From the cell containing the given text, extract its center point as [X, Y] coordinate. 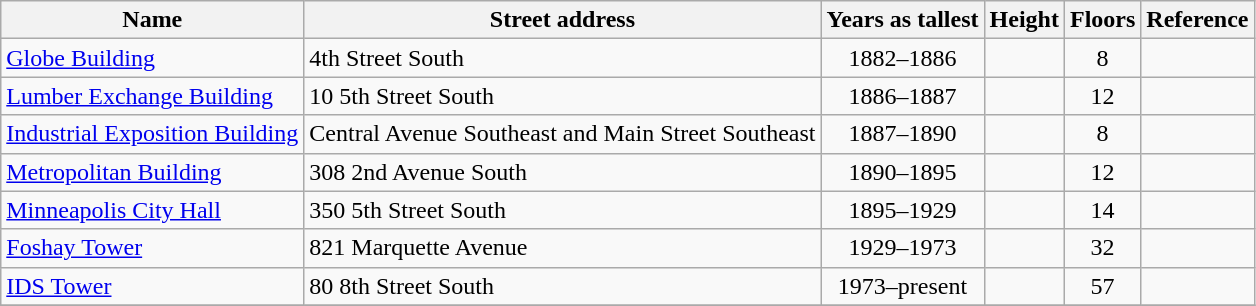
Years as tallest [902, 20]
Industrial Exposition Building [152, 134]
1887–1890 [902, 134]
1886–1887 [902, 96]
Foshay Tower [152, 248]
308 2nd Avenue South [562, 172]
Floors [1102, 20]
1890–1895 [902, 172]
Metropolitan Building [152, 172]
14 [1102, 210]
Reference [1198, 20]
Central Avenue Southeast and Main Street Southeast [562, 134]
821 Marquette Avenue [562, 248]
4th Street South [562, 58]
57 [1102, 286]
350 5th Street South [562, 210]
1973–present [902, 286]
Name [152, 20]
1882–1886 [902, 58]
Minneapolis City Hall [152, 210]
Street address [562, 20]
IDS Tower [152, 286]
Globe Building [152, 58]
1895–1929 [902, 210]
1929–1973 [902, 248]
Lumber Exchange Building [152, 96]
10 5th Street South [562, 96]
80 8th Street South [562, 286]
32 [1102, 248]
Height [1024, 20]
